Output the (X, Y) coordinate of the center of the cell containing the given text.  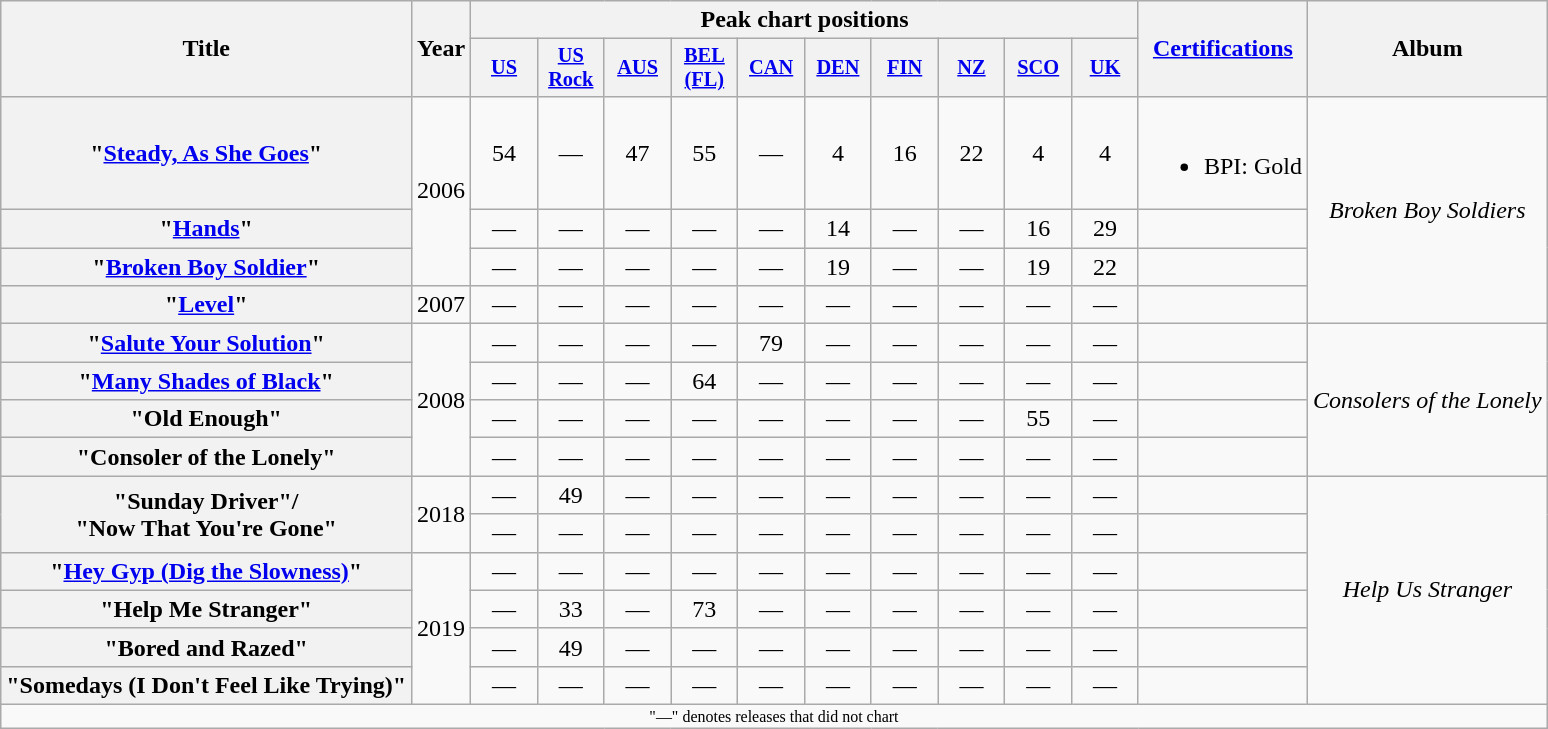
2018 (442, 514)
UK (1106, 68)
Help Us Stranger (1427, 590)
AUS (638, 68)
"Consoler of the Lonely" (206, 457)
Year (442, 49)
Consolers of the Lonely (1427, 400)
Peak chart positions (805, 20)
"Level" (206, 305)
CAN (772, 68)
2008 (442, 400)
54 (504, 152)
2006 (442, 190)
47 (638, 152)
2007 (442, 305)
29 (1106, 229)
"Hey Gyp (Dig the Slowness)" (206, 571)
14 (838, 229)
79 (772, 343)
SCO (1038, 68)
Album (1427, 49)
"—" denotes releases that did not chart (774, 716)
"Salute Your Solution" (206, 343)
2019 (442, 628)
Title (206, 49)
FIN (904, 68)
DEN (838, 68)
US (504, 68)
BPI: Gold (1222, 152)
"Steady, As She Goes" (206, 152)
USRock (570, 68)
NZ (972, 68)
73 (704, 609)
"Broken Boy Soldier" (206, 267)
"Hands" (206, 229)
Certifications (1222, 49)
"Help Me Stranger" (206, 609)
"Somedays (I Don't Feel Like Trying)" (206, 685)
64 (704, 381)
Broken Boy Soldiers (1427, 210)
"Many Shades of Black" (206, 381)
"Bored and Razed" (206, 647)
BEL(FL) (704, 68)
"Old Enough" (206, 419)
"Sunday Driver"/"Now That You're Gone" (206, 514)
33 (570, 609)
